Return [x, y] of the center of cell containing provided text 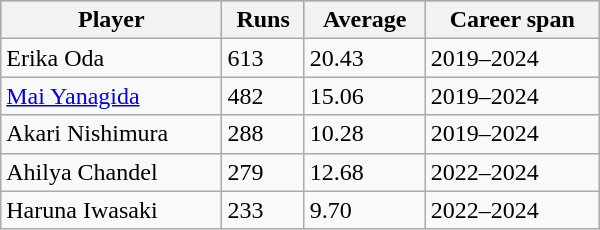
Player [112, 20]
Erika Oda [112, 58]
233 [263, 210]
Akari Nishimura [112, 134]
Ahilya Chandel [112, 172]
Runs [263, 20]
12.68 [364, 172]
15.06 [364, 96]
10.28 [364, 134]
9.70 [364, 210]
20.43 [364, 58]
Career span [512, 20]
482 [263, 96]
Haruna Iwasaki [112, 210]
613 [263, 58]
Mai Yanagida [112, 96]
279 [263, 172]
Average [364, 20]
288 [263, 134]
